Extract the [x, y] coordinate from the center of the cell holding the provided text.  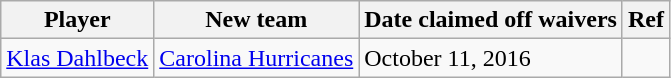
Ref [646, 20]
New team [256, 20]
Klas Dahlbeck [78, 58]
October 11, 2016 [491, 58]
Date claimed off waivers [491, 20]
Carolina Hurricanes [256, 58]
Player [78, 20]
